Identify which cell holds the provided text, then report its (x, y) central coordinate. 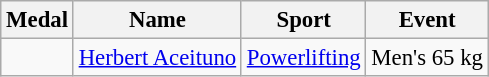
Name (157, 20)
Medal (38, 20)
Sport (303, 20)
Event (427, 20)
Herbert Aceituno (157, 58)
Men's 65 kg (427, 58)
Powerlifting (303, 58)
